Capture the cell that displays the provided text and extract its (X, Y) central coordinate. 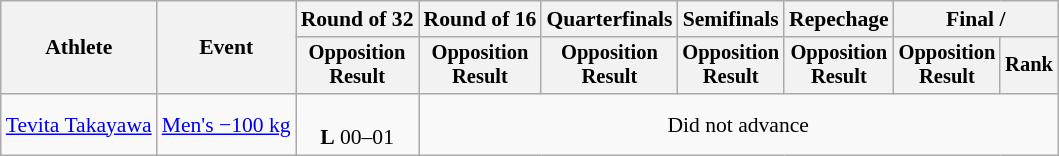
Round of 16 (480, 19)
Round of 32 (358, 19)
Athlete (79, 48)
Men's −100 kg (226, 124)
L 00–01 (358, 124)
Semifinals (730, 19)
Tevita Takayawa (79, 124)
Final / (976, 19)
Rank (1029, 66)
Repechage (839, 19)
Did not advance (738, 124)
Quarterfinals (609, 19)
Event (226, 48)
